Return [x, y] of the center of cell containing provided text 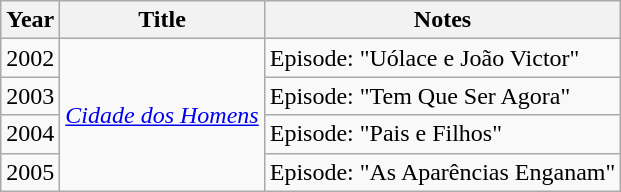
Episode: "As Aparências Enganam" [442, 172]
2005 [30, 172]
Episode: "Tem Que Ser Agora" [442, 96]
2002 [30, 58]
Episode: "Uólace e João Victor" [442, 58]
Episode: "Pais e Filhos" [442, 134]
2003 [30, 96]
Year [30, 20]
Cidade dos Homens [162, 115]
2004 [30, 134]
Notes [442, 20]
Title [162, 20]
